Output the (X, Y) coordinate of the center of the cell containing the given text.  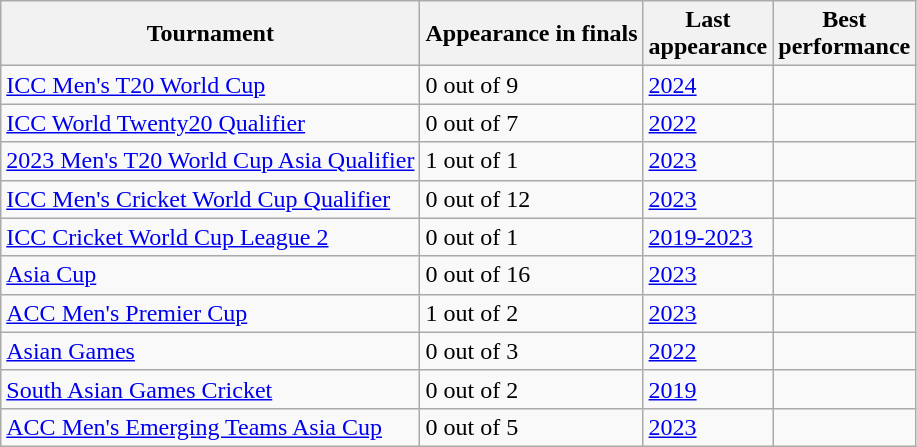
Asia Cup (210, 275)
0 out of 7 (532, 123)
Lastappearance (708, 34)
0 out of 12 (532, 199)
1 out of 2 (532, 313)
ICC World Twenty20 Qualifier (210, 123)
2019-2023 (708, 237)
Bestperformance (844, 34)
0 out of 9 (532, 85)
South Asian Games Cricket (210, 389)
ACC Men's Emerging Teams Asia Cup (210, 427)
0 out of 1 (532, 237)
2023 Men's T20 World Cup Asia Qualifier (210, 161)
0 out of 16 (532, 275)
0 out of 2 (532, 389)
ICC Men's Cricket World Cup Qualifier (210, 199)
2019 (708, 389)
Appearance in finals (532, 34)
1 out of 1 (532, 161)
ICC Cricket World Cup League 2 (210, 237)
Tournament (210, 34)
ACC Men's Premier Cup (210, 313)
Asian Games (210, 351)
2024 (708, 85)
ICC Men's T20 World Cup (210, 85)
0 out of 5 (532, 427)
0 out of 3 (532, 351)
